Scan for the cell matching the given text and deliver its (X, Y) coordinate at center. 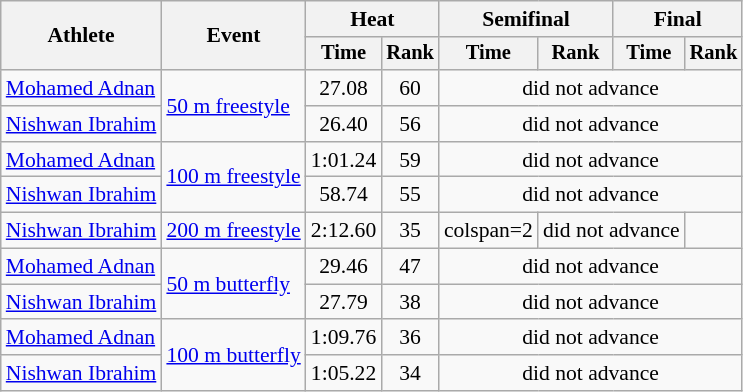
100 m freestyle (233, 178)
Final (678, 19)
35 (410, 231)
Athlete (82, 36)
27.79 (344, 302)
47 (410, 267)
1:01.24 (344, 160)
100 m butterfly (233, 356)
55 (410, 195)
58.74 (344, 195)
36 (410, 338)
29.46 (344, 267)
34 (410, 373)
200 m freestyle (233, 231)
27.08 (344, 88)
1:05.22 (344, 373)
Event (233, 36)
56 (410, 124)
2:12.60 (344, 231)
colspan=2 (488, 231)
26.40 (344, 124)
50 m freestyle (233, 106)
60 (410, 88)
1:09.76 (344, 338)
38 (410, 302)
Semifinal (526, 19)
Heat (372, 19)
59 (410, 160)
50 m butterfly (233, 284)
